Detect which cell encompasses the target text, then output its [X, Y] center coordinate. 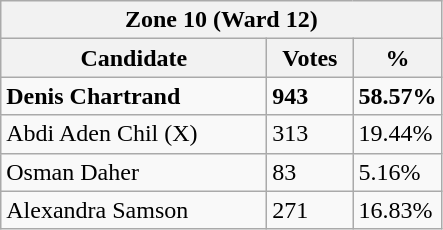
58.57% [398, 96]
Votes [310, 58]
Candidate [134, 58]
271 [310, 210]
Alexandra Samson [134, 210]
943 [310, 96]
% [398, 58]
83 [310, 172]
Abdi Aden Chil (X) [134, 134]
Denis Chartrand [134, 96]
5.16% [398, 172]
19.44% [398, 134]
Zone 10 (Ward 12) [222, 20]
Osman Daher [134, 172]
16.83% [398, 210]
313 [310, 134]
